Return [x, y] of the center of cell containing provided text 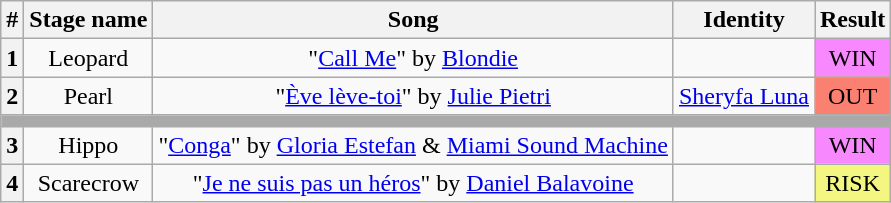
2 [12, 96]
"Call Me" by Blondie [414, 58]
Leopard [88, 58]
Scarecrow [88, 183]
1 [12, 58]
"Je ne suis pas un héros" by Daniel Balavoine [414, 183]
Song [414, 20]
RISK [852, 183]
"Conga" by Gloria Estefan & Miami Sound Machine [414, 145]
Pearl [88, 96]
Sheryfa Luna [744, 96]
4 [12, 183]
OUT [852, 96]
Identity [744, 20]
Result [852, 20]
Hippo [88, 145]
# [12, 20]
Stage name [88, 20]
"Ève lève-toi" by Julie Pietri [414, 96]
3 [12, 145]
